For the text-containing cell, return its midpoint in (x, y) coordinate format. 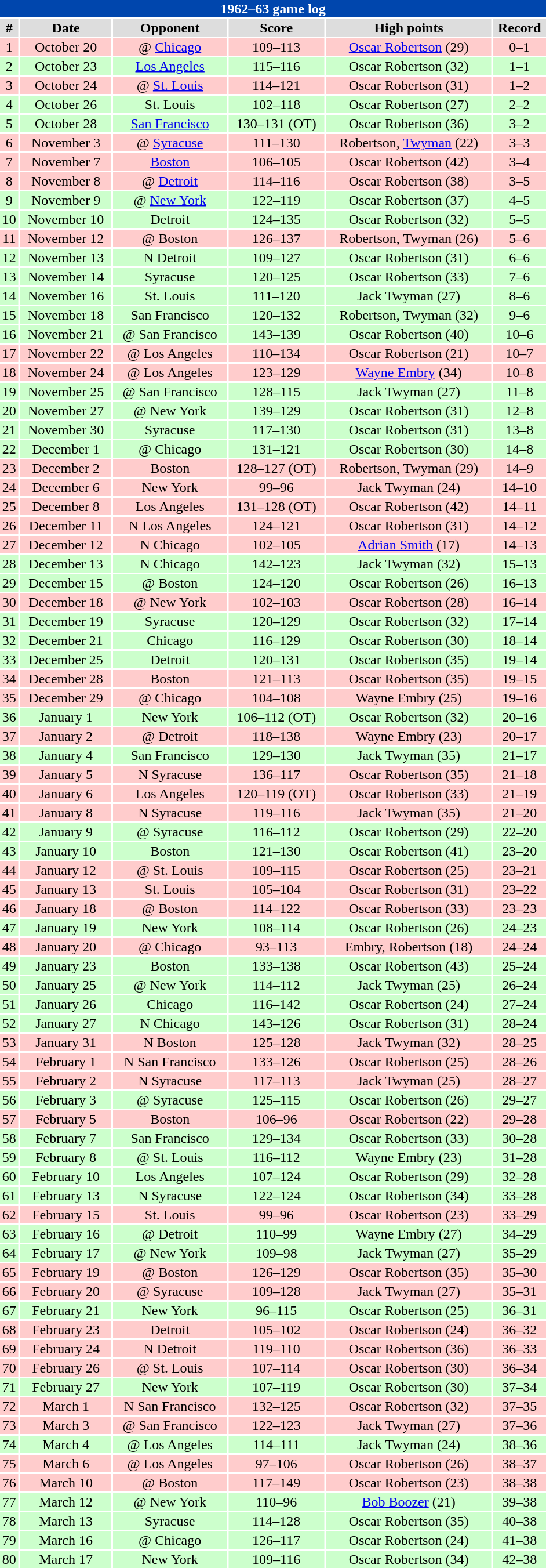
125–128 (276, 1042)
November 16 (66, 296)
December 21 (66, 640)
114–116 (276, 181)
February 24 (66, 1349)
41 (9, 813)
23–20 (519, 851)
December 18 (66, 602)
March 17 (66, 1559)
38 (9, 755)
Oscar Robertson (43) (408, 966)
December 13 (66, 564)
74 (9, 1444)
21–19 (519, 794)
28–26 (519, 1062)
31 (9, 621)
109–116 (276, 1559)
111–130 (276, 143)
15–13 (519, 564)
79 (9, 1540)
January 2 (66, 736)
January 10 (66, 851)
109–128 (276, 1291)
139–129 (276, 411)
48 (9, 947)
128–115 (276, 392)
25–24 (519, 966)
October 26 (66, 104)
122–119 (276, 200)
March 1 (66, 1406)
October 20 (66, 47)
136–117 (276, 774)
December 28 (66, 679)
21–18 (519, 774)
Oscar Robertson (41) (408, 851)
123–129 (276, 372)
5–6 (519, 238)
February 1 (66, 1062)
February 21 (66, 1310)
November 24 (66, 372)
October 23 (66, 66)
14–13 (519, 545)
26 (9, 526)
14 (9, 296)
9–6 (519, 315)
33 (9, 660)
42 (9, 832)
Robertson, Twyman (26) (408, 238)
47 (9, 928)
November 25 (66, 392)
106–105 (276, 162)
December 15 (66, 583)
3–5 (519, 181)
28–24 (519, 1023)
124–120 (276, 583)
115–116 (276, 66)
78 (9, 1521)
November 3 (66, 143)
35 (9, 698)
50 (9, 985)
106–112 (OT) (276, 717)
49 (9, 966)
December 11 (66, 526)
57 (9, 1119)
34 (9, 679)
N Los Angeles (169, 526)
102–103 (276, 602)
93–113 (276, 947)
114–111 (276, 1444)
5 (9, 124)
111–120 (276, 296)
February 26 (66, 1368)
February 17 (66, 1253)
November 13 (66, 258)
72 (9, 1406)
120–119 (OT) (276, 794)
November 18 (66, 315)
November 12 (66, 238)
10–8 (519, 372)
February 3 (66, 1100)
29–27 (519, 1100)
23 (9, 468)
Score (276, 28)
24–24 (519, 947)
102–105 (276, 545)
January 25 (66, 985)
5–5 (519, 219)
Oscar Robertson (40) (408, 334)
26–24 (519, 985)
28–25 (519, 1042)
December 6 (66, 487)
Wayne Embry (27) (408, 1234)
120–131 (276, 660)
14–11 (519, 506)
19 (9, 392)
February 2 (66, 1081)
February 7 (66, 1138)
Wayne Embry (34) (408, 372)
February 10 (66, 1176)
10 (9, 219)
1–2 (519, 85)
18–14 (519, 640)
3 (9, 85)
27–24 (519, 1004)
14–12 (519, 526)
40 (9, 794)
114–112 (276, 985)
118–138 (276, 736)
53 (9, 1042)
46 (9, 908)
November 14 (66, 277)
November 27 (66, 411)
124–135 (276, 219)
23–23 (519, 908)
35–30 (519, 1272)
97–106 (276, 1464)
14–9 (519, 468)
February 5 (66, 1119)
38–36 (519, 1444)
44 (9, 870)
56 (9, 1100)
116–142 (276, 1004)
1–1 (519, 66)
Oscar Robertson (38) (408, 181)
45 (9, 889)
58 (9, 1138)
12 (9, 258)
117–149 (276, 1483)
December 2 (66, 468)
63 (9, 1234)
20–16 (519, 717)
Robertson, Twyman (29) (408, 468)
29 (9, 583)
Date (66, 28)
November 21 (66, 334)
35–29 (519, 1253)
March 13 (66, 1521)
January 20 (66, 947)
109–115 (276, 870)
55 (9, 1081)
107–114 (276, 1368)
114–122 (276, 908)
January 6 (66, 794)
132–125 (276, 1406)
Opponent (169, 28)
21 (9, 430)
36–31 (519, 1310)
32 (9, 640)
December 8 (66, 506)
126–129 (276, 1272)
120–132 (276, 315)
3–2 (519, 124)
February 15 (66, 1215)
107–119 (276, 1387)
28 (9, 564)
16 (9, 334)
42–38 (519, 1559)
October 24 (66, 85)
60 (9, 1176)
106–96 (276, 1119)
8 (9, 181)
Oscar Robertson (22) (408, 1119)
114–121 (276, 85)
52 (9, 1023)
19–16 (519, 698)
131–128 (OT) (276, 506)
9 (9, 200)
20–17 (519, 736)
36 (9, 717)
October 28 (66, 124)
54 (9, 1062)
17–14 (519, 621)
116–129 (276, 640)
February 27 (66, 1387)
22 (9, 449)
142–123 (276, 564)
121–130 (276, 851)
120–125 (276, 277)
22–20 (519, 832)
January 31 (66, 1042)
November 30 (66, 430)
January 13 (66, 889)
30–28 (519, 1138)
75 (9, 1464)
117–113 (276, 1081)
December 29 (66, 698)
December 25 (66, 660)
126–137 (276, 238)
10–6 (519, 334)
131–121 (276, 449)
7–6 (519, 277)
43 (9, 851)
4 (9, 104)
109–113 (276, 47)
28–27 (519, 1081)
24–23 (519, 928)
Bob Boozer (21) (408, 1502)
Oscar Robertson (27) (408, 104)
March 10 (66, 1483)
73 (9, 1425)
23–21 (519, 870)
33–28 (519, 1196)
January 12 (66, 870)
40–38 (519, 1521)
13–8 (519, 430)
110–99 (276, 1234)
8–6 (519, 296)
39–38 (519, 1502)
January 26 (66, 1004)
109–98 (276, 1253)
41–38 (519, 1540)
Robertson, Twyman (32) (408, 315)
November 7 (66, 162)
19–14 (519, 660)
1962–63 game log (273, 9)
High points (408, 28)
15 (9, 315)
January 9 (66, 832)
12–8 (519, 411)
Oscar Robertson (28) (408, 602)
71 (9, 1387)
March 12 (66, 1502)
January 23 (66, 966)
November 22 (66, 353)
19–15 (519, 679)
March 6 (66, 1464)
124–121 (276, 526)
36–34 (519, 1368)
102–118 (276, 104)
68 (9, 1330)
38–38 (519, 1483)
37–34 (519, 1387)
December 19 (66, 621)
17 (9, 353)
0–1 (519, 47)
36–32 (519, 1330)
6 (9, 143)
110–96 (276, 1502)
2–2 (519, 104)
129–130 (276, 755)
129–134 (276, 1138)
117–130 (276, 430)
34–29 (519, 1234)
77 (9, 1502)
133–138 (276, 966)
13 (9, 277)
122–124 (276, 1196)
64 (9, 1253)
16–13 (519, 583)
11–8 (519, 392)
114–128 (276, 1521)
108–114 (276, 928)
February 16 (66, 1234)
122–123 (276, 1425)
125–115 (276, 1100)
Wayne Embry (25) (408, 698)
N Boston (169, 1042)
February 8 (66, 1157)
Record (519, 28)
18 (9, 372)
65 (9, 1272)
119–110 (276, 1349)
20 (9, 411)
107–124 (276, 1176)
32–28 (519, 1176)
110–134 (276, 353)
105–104 (276, 889)
96–115 (276, 1310)
121–113 (276, 679)
35–31 (519, 1291)
25 (9, 506)
109–127 (276, 258)
3–3 (519, 143)
23–22 (519, 889)
37–36 (519, 1425)
14–10 (519, 487)
33–29 (519, 1215)
3–4 (519, 162)
February 19 (66, 1272)
27 (9, 545)
March 16 (66, 1540)
21–17 (519, 755)
1 (9, 47)
Oscar Robertson (21) (408, 353)
January 18 (66, 908)
38–37 (519, 1464)
133–126 (276, 1062)
14–8 (519, 449)
36–33 (519, 1349)
February 13 (66, 1196)
24 (9, 487)
70 (9, 1368)
59 (9, 1157)
143–139 (276, 334)
March 4 (66, 1444)
February 23 (66, 1330)
December 1 (66, 449)
61 (9, 1196)
10–7 (519, 353)
66 (9, 1291)
Embry, Robertson (18) (408, 947)
120–129 (276, 621)
67 (9, 1310)
January 19 (66, 928)
130–131 (OT) (276, 124)
16–14 (519, 602)
Robertson, Twyman (22) (408, 143)
29–28 (519, 1119)
6–6 (519, 258)
November 10 (66, 219)
7 (9, 162)
62 (9, 1215)
37 (9, 736)
76 (9, 1483)
143–126 (276, 1023)
11 (9, 238)
80 (9, 1559)
4–5 (519, 200)
March 3 (66, 1425)
January 4 (66, 755)
128–127 (OT) (276, 468)
February 20 (66, 1291)
119–116 (276, 813)
January 27 (66, 1023)
Adrian Smith (17) (408, 545)
51 (9, 1004)
105–102 (276, 1330)
104–108 (276, 698)
January 1 (66, 717)
January 5 (66, 774)
31–28 (519, 1157)
November 9 (66, 200)
Oscar Robertson (37) (408, 200)
January 8 (66, 813)
21–20 (519, 813)
69 (9, 1349)
37–35 (519, 1406)
November 8 (66, 181)
126–117 (276, 1540)
30 (9, 602)
39 (9, 774)
2 (9, 66)
# (9, 28)
December 12 (66, 545)
